Identify which cell holds the provided text, then report its [x, y] central coordinate. 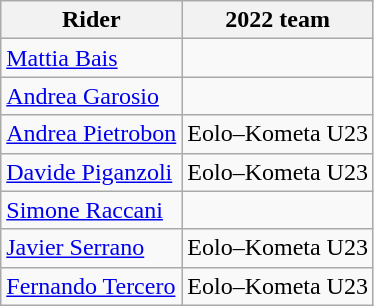
Andrea Garosio [92, 96]
2022 team [278, 20]
Javier Serrano [92, 248]
Rider [92, 20]
Andrea Pietrobon [92, 134]
Simone Raccani [92, 210]
Davide Piganzoli [92, 172]
Mattia Bais [92, 58]
Fernando Tercero [92, 286]
